Return the (x, y) coordinate for the center point of the cell that contains the specified text.  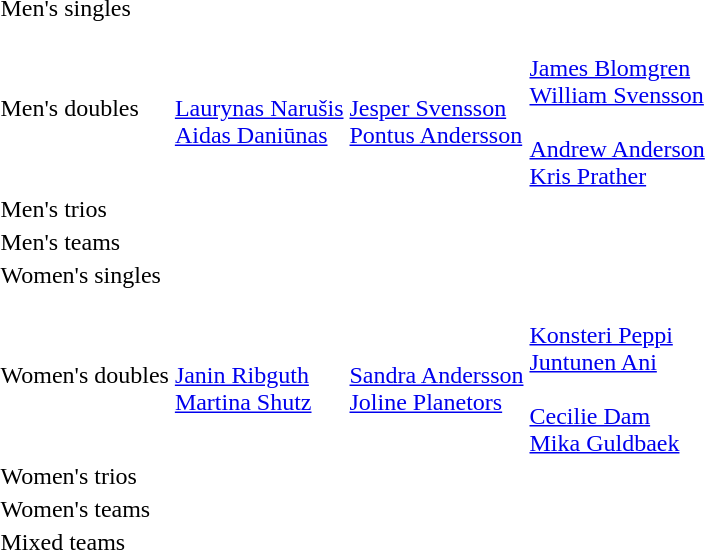
Sandra AnderssonJoline Planetors (436, 376)
Laurynas NarušisAidas Daniūnas (259, 108)
Jesper SvenssonPontus Andersson (436, 108)
Janin RibguthMartina Shutz (259, 376)
